Return (X, Y) of the center of cell containing provided text 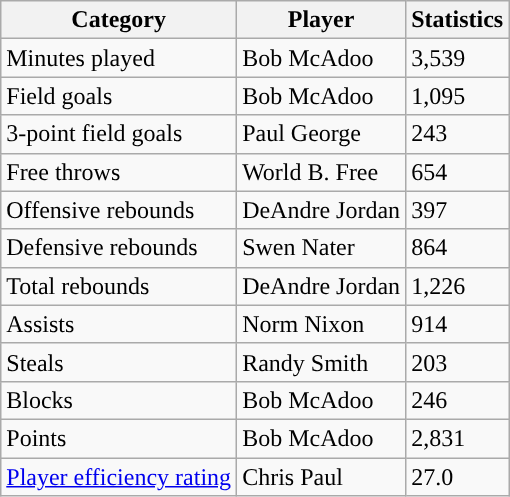
3-point field goals (119, 134)
Chris Paul (322, 477)
1,095 (458, 96)
Total rebounds (119, 286)
243 (458, 134)
Player efficiency rating (119, 477)
Player (322, 20)
Assists (119, 324)
914 (458, 324)
Category (119, 20)
Free throws (119, 172)
World B. Free (322, 172)
654 (458, 172)
Minutes played (119, 58)
Defensive rebounds (119, 248)
203 (458, 362)
Statistics (458, 20)
3,539 (458, 58)
2,831 (458, 438)
Randy Smith (322, 362)
Points (119, 438)
Offensive rebounds (119, 210)
864 (458, 248)
Blocks (119, 400)
Field goals (119, 96)
397 (458, 210)
Steals (119, 362)
Swen Nater (322, 248)
Paul George (322, 134)
1,226 (458, 286)
246 (458, 400)
27.0 (458, 477)
Norm Nixon (322, 324)
